Search for the cell housing the specified text and yield its (X, Y) center coordinate. 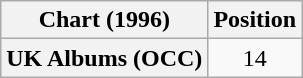
Position (255, 20)
UK Albums (OCC) (104, 58)
Chart (1996) (104, 20)
14 (255, 58)
